Identify which cell holds the provided text, then report its (X, Y) central coordinate. 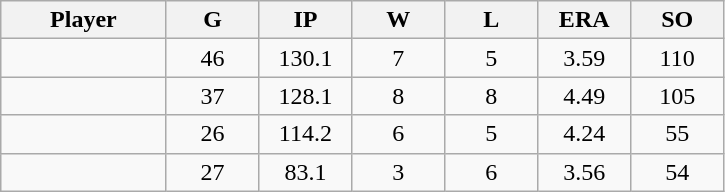
7 (398, 58)
SO (678, 20)
3 (398, 172)
46 (212, 58)
37 (212, 96)
4.49 (584, 96)
110 (678, 58)
4.24 (584, 134)
114.2 (306, 134)
130.1 (306, 58)
26 (212, 134)
G (212, 20)
IP (306, 20)
83.1 (306, 172)
54 (678, 172)
128.1 (306, 96)
105 (678, 96)
Player (84, 20)
W (398, 20)
ERA (584, 20)
27 (212, 172)
L (492, 20)
3.59 (584, 58)
3.56 (584, 172)
55 (678, 134)
